Output the (x, y) coordinate of the center of the cell containing the given text.  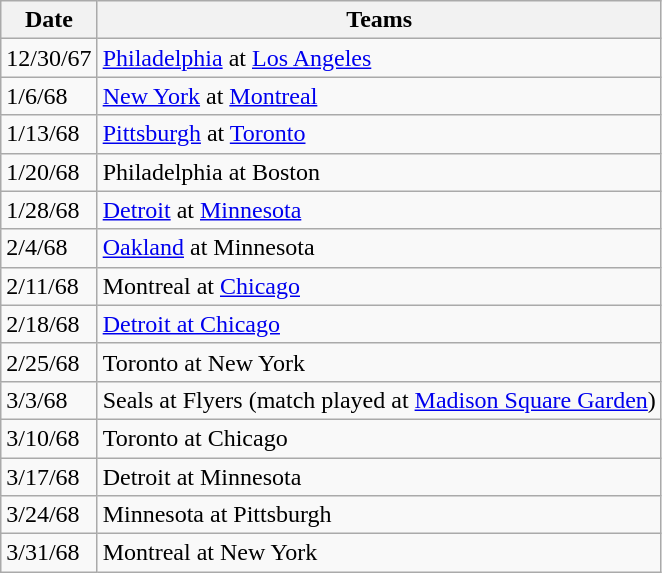
2/25/68 (49, 362)
Toronto at Chicago (379, 438)
2/11/68 (49, 286)
Philadelphia at Boston (379, 172)
3/31/68 (49, 553)
1/13/68 (49, 134)
Montreal at Chicago (379, 286)
2/4/68 (49, 248)
Toronto at New York (379, 362)
12/30/67 (49, 58)
3/17/68 (49, 477)
New York at Montreal (379, 96)
Minnesota at Pittsburgh (379, 515)
1/20/68 (49, 172)
Detroit at Chicago (379, 324)
Date (49, 20)
3/3/68 (49, 400)
Seals at Flyers (match played at Madison Square Garden) (379, 400)
Montreal at New York (379, 553)
1/6/68 (49, 96)
1/28/68 (49, 210)
Pittsburgh at Toronto (379, 134)
Oakland at Minnesota (379, 248)
Philadelphia at Los Angeles (379, 58)
Teams (379, 20)
2/18/68 (49, 324)
3/24/68 (49, 515)
3/10/68 (49, 438)
